Detect which cell encompasses the target text, then output its [x, y] center coordinate. 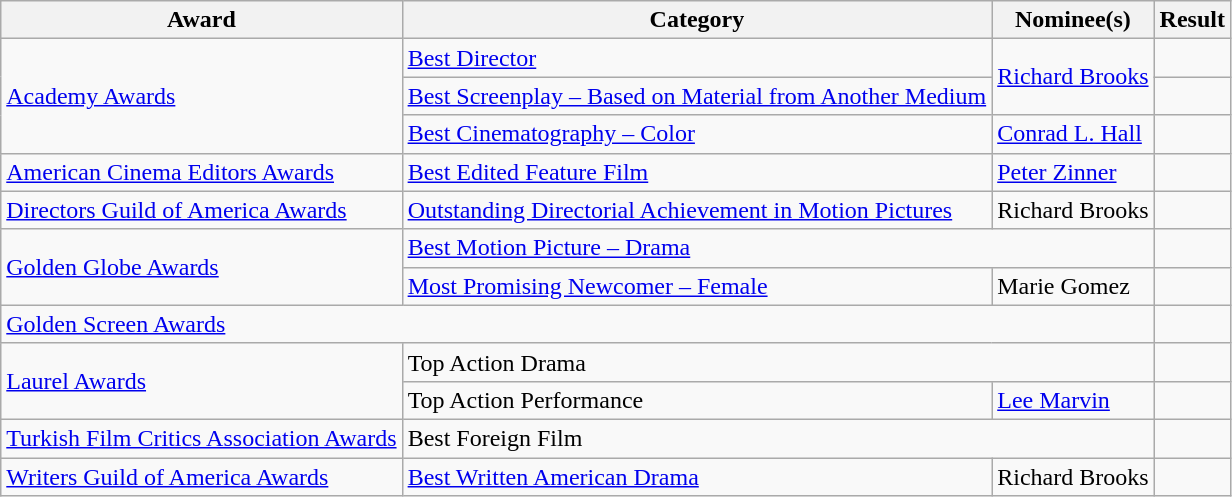
Category [697, 20]
Marie Gomez [1073, 286]
Golden Globe Awards [202, 267]
Top Action Performance [697, 400]
Best Edited Feature Film [697, 172]
Award [202, 20]
Academy Awards [202, 96]
Best Director [697, 58]
Writers Guild of America Awards [202, 477]
Nominee(s) [1073, 20]
Result [1192, 20]
Peter Zinner [1073, 172]
Best Written American Drama [697, 477]
Conrad L. Hall [1073, 134]
Best Foreign Film [778, 438]
Top Action Drama [778, 362]
Directors Guild of America Awards [202, 210]
Best Screenplay – Based on Material from Another Medium [697, 96]
Lee Marvin [1073, 400]
Outstanding Directorial Achievement in Motion Pictures [697, 210]
Golden Screen Awards [578, 324]
Laurel Awards [202, 381]
Most Promising Newcomer – Female [697, 286]
Best Motion Picture – Drama [778, 248]
Best Cinematography – Color [697, 134]
Turkish Film Critics Association Awards [202, 438]
American Cinema Editors Awards [202, 172]
